From the cell containing the given text, extract its center point as (X, Y) coordinate. 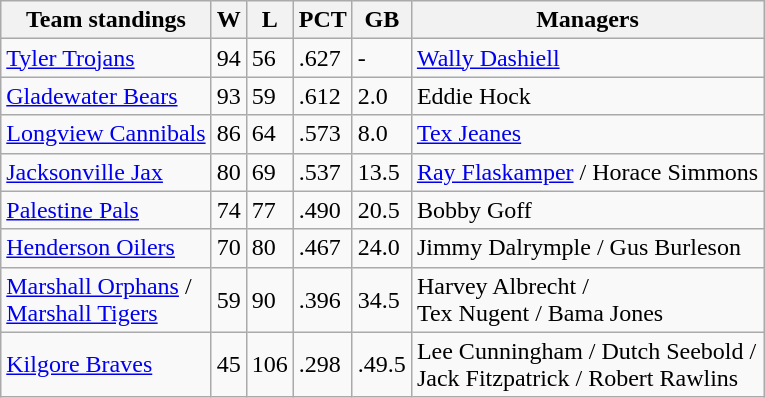
94 (228, 58)
Lee Cunningham / Dutch Seebold /Jack Fitzpatrick / Robert Rawlins (587, 364)
Marshall Orphans /Marshall Tigers (106, 300)
.298 (322, 364)
Tex Jeanes (587, 134)
Tyler Trojans (106, 58)
20.5 (382, 210)
.396 (322, 300)
Henderson Oilers (106, 248)
77 (270, 210)
- (382, 58)
Gladewater Bears (106, 96)
Team standings (106, 20)
2.0 (382, 96)
106 (270, 364)
Kilgore Braves (106, 364)
74 (228, 210)
Managers (587, 20)
Palestine Pals (106, 210)
13.5 (382, 172)
93 (228, 96)
90 (270, 300)
.573 (322, 134)
70 (228, 248)
56 (270, 58)
64 (270, 134)
.537 (322, 172)
8.0 (382, 134)
Eddie Hock (587, 96)
.490 (322, 210)
69 (270, 172)
45 (228, 364)
24.0 (382, 248)
.627 (322, 58)
.49.5 (382, 364)
.467 (322, 248)
Bobby Goff (587, 210)
.612 (322, 96)
GB (382, 20)
Ray Flaskamper / Horace Simmons (587, 172)
34.5 (382, 300)
Jimmy Dalrymple / Gus Burleson (587, 248)
W (228, 20)
PCT (322, 20)
Longview Cannibals (106, 134)
Wally Dashiell (587, 58)
86 (228, 134)
Jacksonville Jax (106, 172)
L (270, 20)
Harvey Albrecht / Tex Nugent / Bama Jones (587, 300)
